Return (x, y) of the center of cell containing provided text 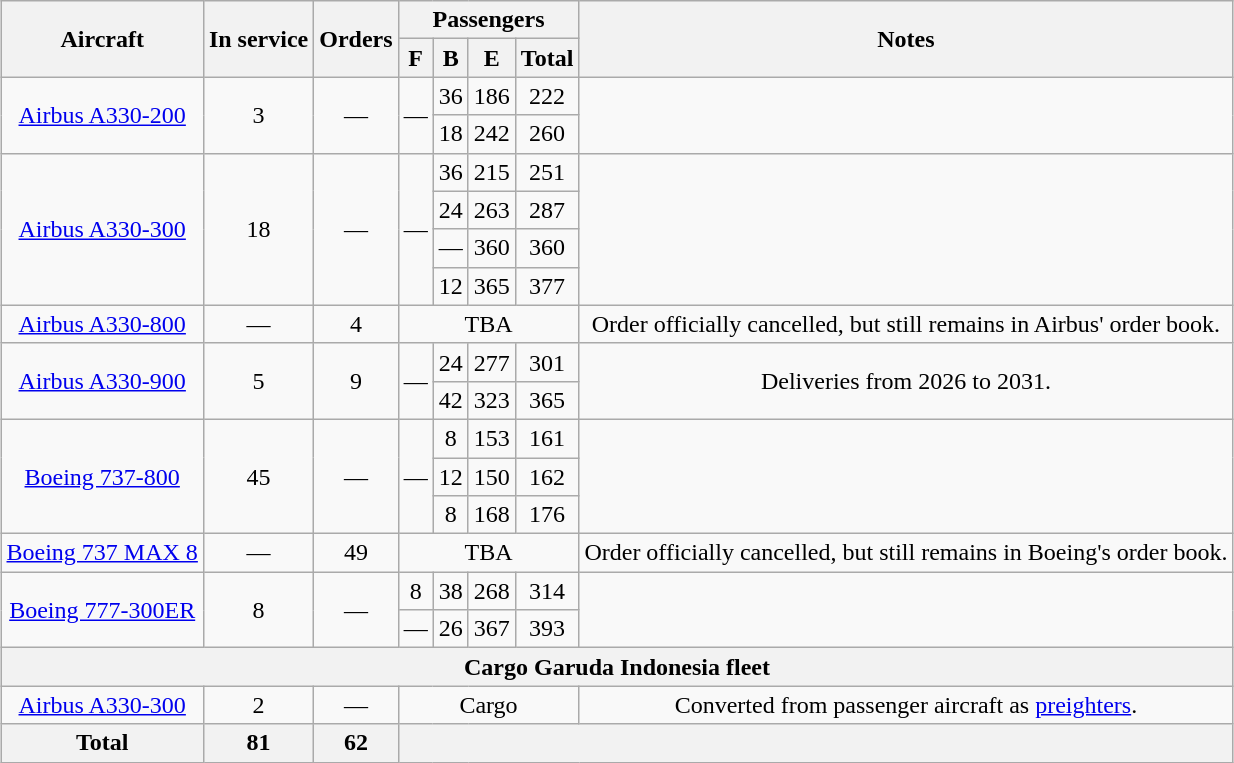
Passengers (488, 20)
3 (258, 115)
49 (356, 553)
62 (356, 743)
Cargo (488, 705)
Cargo Garuda Indonesia fleet (617, 667)
Boeing 737-800 (102, 476)
314 (547, 591)
186 (492, 96)
260 (547, 134)
26 (450, 629)
161 (547, 438)
81 (258, 743)
45 (258, 476)
168 (492, 515)
Notes (906, 39)
Orders (356, 39)
268 (492, 591)
In service (258, 39)
Airbus A330-900 (102, 381)
Boeing 777-300ER (102, 610)
215 (492, 172)
222 (547, 96)
Aircraft (102, 39)
242 (492, 134)
Order officially cancelled, but still remains in Boeing's order book. (906, 553)
4 (356, 324)
E (492, 58)
176 (547, 515)
377 (547, 286)
263 (492, 210)
251 (547, 172)
393 (547, 629)
301 (547, 362)
F (416, 58)
Converted from passenger aircraft as preighters. (906, 705)
9 (356, 381)
Airbus A330-800 (102, 324)
Deliveries from 2026 to 2031. (906, 381)
B (450, 58)
5 (258, 381)
323 (492, 400)
2 (258, 705)
42 (450, 400)
Order officially cancelled, but still remains in Airbus' order book. (906, 324)
Boeing 737 MAX 8 (102, 553)
162 (547, 477)
367 (492, 629)
150 (492, 477)
277 (492, 362)
153 (492, 438)
38 (450, 591)
Airbus A330-200 (102, 115)
287 (547, 210)
